Capture the cell that displays the provided text and extract its [X, Y] central coordinate. 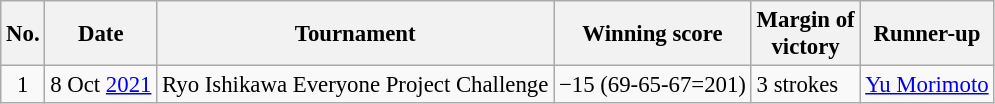
Margin ofvictory [806, 34]
−15 (69-65-67=201) [653, 85]
Runner-up [927, 34]
No. [23, 34]
Ryo Ishikawa Everyone Project Challenge [356, 85]
8 Oct 2021 [101, 85]
1 [23, 85]
Date [101, 34]
Tournament [356, 34]
3 strokes [806, 85]
Winning score [653, 34]
Yu Morimoto [927, 85]
